Detect which cell encompasses the target text, then output its (x, y) center coordinate. 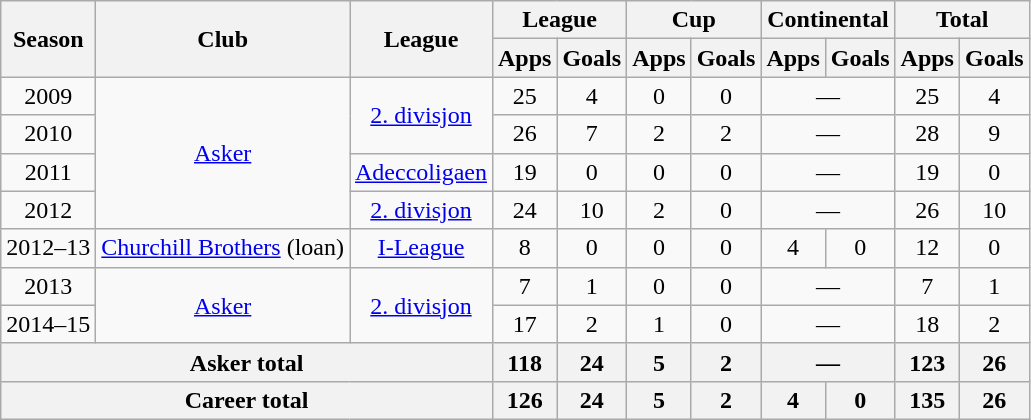
Cup (694, 20)
2009 (48, 96)
Churchill Brothers (loan) (223, 248)
8 (524, 248)
18 (927, 324)
Adeccoligaen (422, 172)
28 (927, 134)
17 (524, 324)
126 (524, 400)
2014–15 (48, 324)
135 (927, 400)
Career total (247, 400)
2010 (48, 134)
123 (927, 362)
Continental (828, 20)
Season (48, 39)
118 (524, 362)
2013 (48, 286)
Asker total (247, 362)
Total (962, 20)
2012 (48, 210)
2011 (48, 172)
Club (223, 39)
9 (994, 134)
I-League (422, 248)
12 (927, 248)
2012–13 (48, 248)
